Return the (x, y) coordinate for the center point of the cell that contains the specified text.  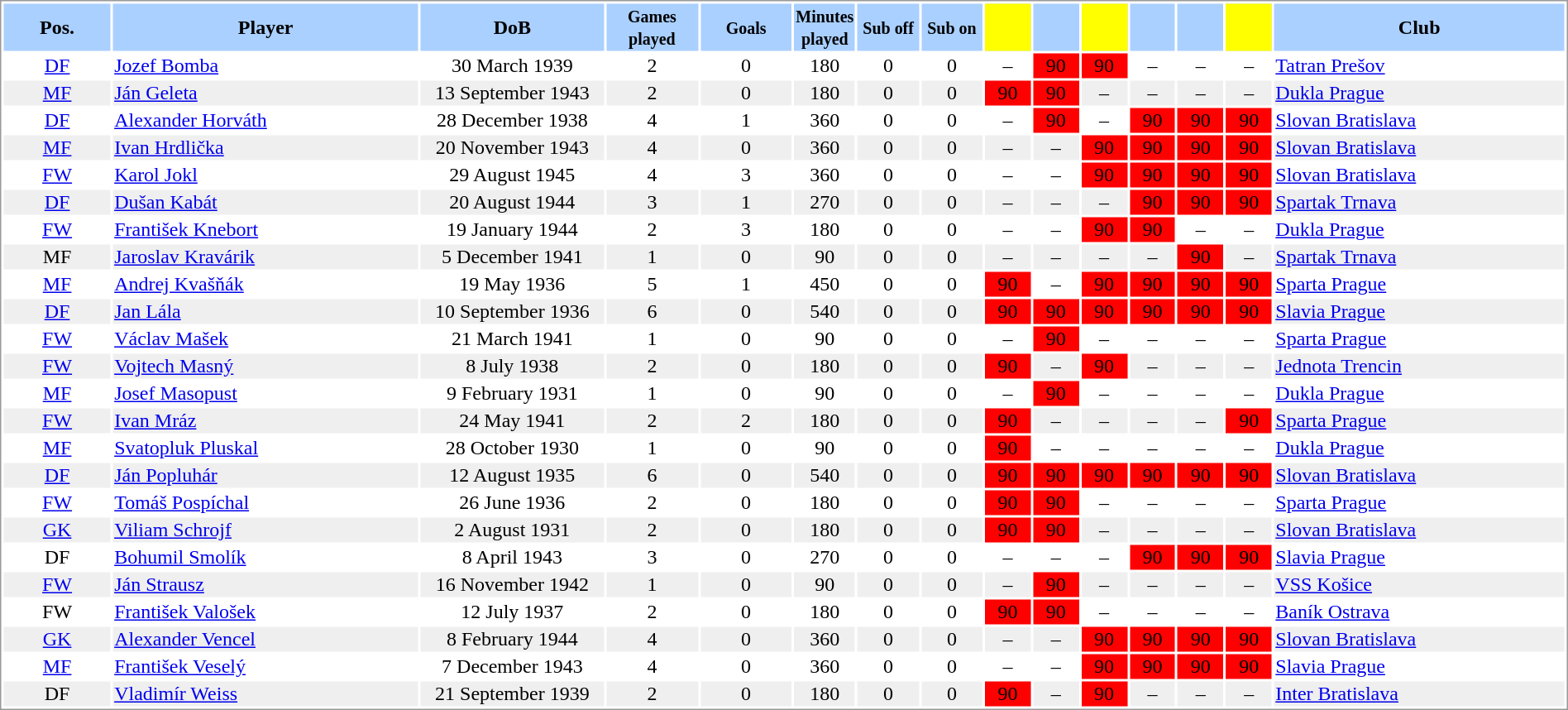
24 May 1941 (513, 421)
8 April 1943 (513, 557)
21 March 1941 (513, 338)
10 September 1936 (513, 312)
Gamesplayed (652, 26)
Sub on (952, 26)
Dušan Kabát (266, 203)
28 December 1938 (513, 120)
Jan Lála (266, 312)
21 September 1939 (513, 694)
26 June 1936 (513, 502)
Club (1419, 26)
Goals (746, 26)
Tomáš Pospíchal (266, 502)
Inter Bratislava (1419, 694)
5 December 1941 (513, 257)
Ivan Mráz (266, 421)
Alexander Horváth (266, 120)
Bohumil Smolík (266, 557)
VSS Košice (1419, 585)
7 December 1943 (513, 666)
12 July 1937 (513, 612)
Jaroslav Kravárik (266, 257)
Pos. (56, 26)
Vojtech Masný (266, 367)
2 August 1931 (513, 530)
Viliam Schrojf (266, 530)
Ján Popluhár (266, 476)
Sub off (888, 26)
Svatopluk Pluskal (266, 448)
Player (266, 26)
12 August 1935 (513, 476)
19 May 1936 (513, 284)
Václav Mašek (266, 338)
Karol Jokl (266, 175)
Josef Masopust (266, 393)
450 (825, 284)
Andrej Kvašňák (266, 284)
František Valošek (266, 612)
František Veselý (266, 666)
16 November 1942 (513, 585)
Vladimír Weiss (266, 694)
13 September 1943 (513, 94)
DoB (513, 26)
Alexander Vencel (266, 640)
Ivan Hrdlička (266, 148)
5 (652, 284)
20 November 1943 (513, 148)
Baník Ostrava (1419, 612)
29 August 1945 (513, 175)
František Knebort (266, 229)
8 July 1938 (513, 367)
20 August 1944 (513, 203)
8 February 1944 (513, 640)
28 October 1930 (513, 448)
Jozef Bomba (266, 65)
Tatran Prešov (1419, 65)
Jednota Trencin (1419, 367)
19 January 1944 (513, 229)
30 March 1939 (513, 65)
Minutesplayed (825, 26)
Ján Strausz (266, 585)
9 February 1931 (513, 393)
Ján Geleta (266, 94)
